Scan for the cell matching the given text and deliver its (x, y) coordinate at center. 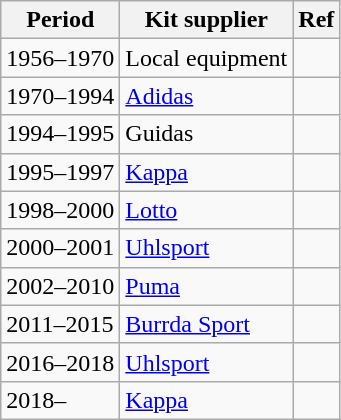
2000–2001 (60, 248)
Ref (316, 20)
2011–2015 (60, 324)
2016–2018 (60, 362)
1995–1997 (60, 172)
Adidas (206, 96)
1956–1970 (60, 58)
1970–1994 (60, 96)
2018– (60, 400)
Local equipment (206, 58)
Lotto (206, 210)
2002–2010 (60, 286)
Guidas (206, 134)
Period (60, 20)
Burrda Sport (206, 324)
Kit supplier (206, 20)
Puma (206, 286)
1994–1995 (60, 134)
1998–2000 (60, 210)
